Output the (X, Y) coordinate of the center of the cell containing the given text.  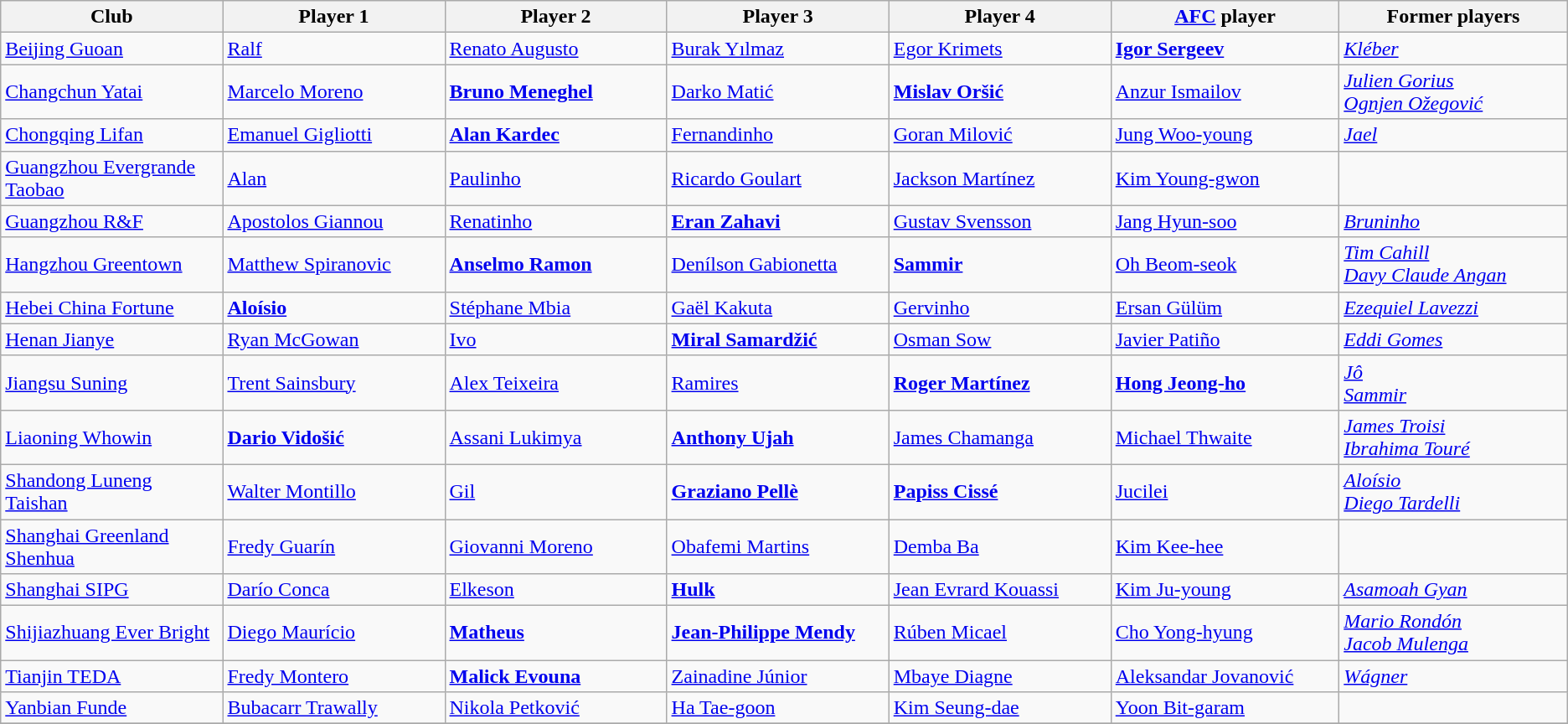
Gaël Kakuta (777, 308)
Hebei China Fortune (112, 308)
James Troisi Ibrahima Touré (1453, 437)
Osman Sow (1000, 339)
Walter Montillo (333, 491)
Jean-Philippe Mendy (777, 633)
Liaoning Whowin (112, 437)
Demba Ba (1000, 546)
Renato Augusto (556, 49)
Ramires (777, 382)
Emanuel Gigliotti (333, 135)
Elkeson (556, 590)
Ezequiel Lavezzi (1453, 308)
Gustav Svensson (1000, 221)
Malick Evouna (556, 676)
Kléber (1453, 49)
Obafemi Martins (777, 546)
Trent Sainsbury (333, 382)
Player 2 (556, 17)
Jô Sammir (1453, 382)
Matheus (556, 633)
Paulinho (556, 178)
Wágner (1453, 676)
Tim Cahill Davy Claude Angan (1453, 265)
Fredy Montero (333, 676)
Fredy Guarín (333, 546)
Former players (1453, 17)
Marcelo Moreno (333, 92)
Stéphane Mbia (556, 308)
Ricardo Goulart (777, 178)
Graziano Pellè (777, 491)
Gil (556, 491)
Oh Beom-seok (1225, 265)
Alan Kardec (556, 135)
Dario Vidošić (333, 437)
Ha Tae-goon (777, 708)
Changchun Yatai (112, 92)
Burak Yılmaz (777, 49)
Denílson Gabionetta (777, 265)
Jackson Martínez (1000, 178)
Gervinho (1000, 308)
Mario Rondón Jacob Mulenga (1453, 633)
Kim Seung-dae (1000, 708)
Roger Martínez (1000, 382)
Kim Ju-young (1225, 590)
Anzur Ismailov (1225, 92)
Jang Hyun-soo (1225, 221)
Shanghai SIPG (112, 590)
Apostolos Giannou (333, 221)
Hong Jeong-ho (1225, 382)
Bruninho (1453, 221)
Hulk (777, 590)
Renatinho (556, 221)
James Chamanga (1000, 437)
Jael (1453, 135)
Aloísio Diego Tardelli (1453, 491)
Fernandinho (777, 135)
Goran Milović (1000, 135)
Aloísio (333, 308)
Bubacarr Trawally (333, 708)
Shijiazhuang Ever Bright (112, 633)
Kim Young-gwon (1225, 178)
Cho Yong-hyung (1225, 633)
Michael Thwaite (1225, 437)
Beijing Guoan (112, 49)
Player 4 (1000, 17)
Mbaye Diagne (1000, 676)
Jucilei (1225, 491)
Tianjin TEDA (112, 676)
Alex Teixeira (556, 382)
Aleksandar Jovanović (1225, 676)
Ivo (556, 339)
Club (112, 17)
Jean Evrard Kouassi (1000, 590)
Ryan McGowan (333, 339)
Anselmo Ramon (556, 265)
Diego Maurício (333, 633)
Papiss Cissé (1000, 491)
Kim Kee-hee (1225, 546)
Bruno Meneghel (556, 92)
Julien Gorius Ognjen Ožegović (1453, 92)
Ralf (333, 49)
Javier Patiño (1225, 339)
Nikola Petković (556, 708)
Darío Conca (333, 590)
Yoon Bit-garam (1225, 708)
Shanghai Greenland Shenhua (112, 546)
Mislav Oršić (1000, 92)
Egor Krimets (1000, 49)
Yanbian Funde (112, 708)
Player 3 (777, 17)
Chongqing Lifan (112, 135)
Shandong Luneng Taishan (112, 491)
Eran Zahavi (777, 221)
Rúben Micael (1000, 633)
Anthony Ujah (777, 437)
Hangzhou Greentown (112, 265)
Guangzhou Evergrande Taobao (112, 178)
Assani Lukimya (556, 437)
Jung Woo-young (1225, 135)
Giovanni Moreno (556, 546)
Henan Jianye (112, 339)
Alan (333, 178)
Asamoah Gyan (1453, 590)
Zainadine Júnior (777, 676)
Sammir (1000, 265)
Ersan Gülüm (1225, 308)
Darko Matić (777, 92)
Guangzhou R&F (112, 221)
AFC player (1225, 17)
Jiangsu Suning (112, 382)
Igor Sergeev (1225, 49)
Eddi Gomes (1453, 339)
Player 1 (333, 17)
Miral Samardžić (777, 339)
Matthew Spiranovic (333, 265)
